Identify which cell holds the provided text, then report its (X, Y) central coordinate. 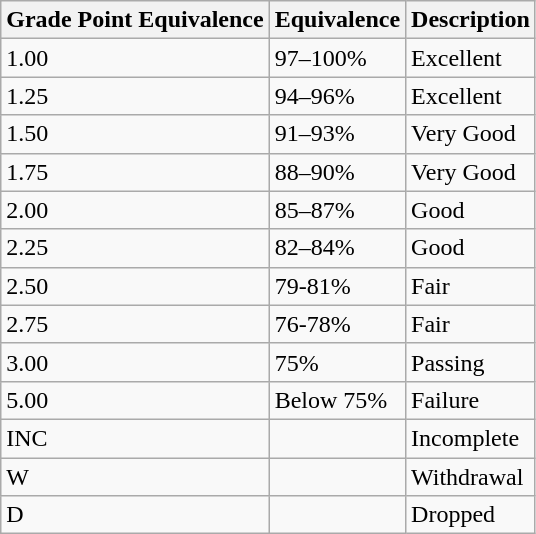
D (135, 515)
1.75 (135, 172)
Failure (471, 400)
94–96% (337, 96)
75% (337, 362)
5.00 (135, 400)
2.25 (135, 248)
2.50 (135, 286)
79-81% (337, 286)
Passing (471, 362)
1.25 (135, 96)
Incomplete (471, 438)
2.75 (135, 324)
85–87% (337, 210)
97–100% (337, 58)
1.50 (135, 134)
Withdrawal (471, 477)
3.00 (135, 362)
Description (471, 20)
INC (135, 438)
2.00 (135, 210)
82–84% (337, 248)
Equivalence (337, 20)
1.00 (135, 58)
Below 75% (337, 400)
W (135, 477)
88–90% (337, 172)
91–93% (337, 134)
Grade Point Equivalence (135, 20)
Dropped (471, 515)
76-78% (337, 324)
